Search for the cell housing the specified text and yield its [X, Y] center coordinate. 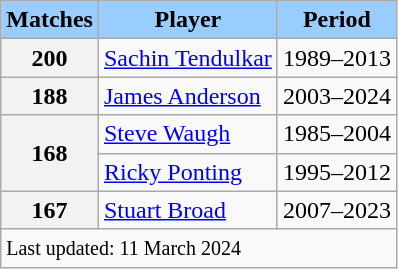
Matches [50, 20]
188 [50, 96]
Sachin Tendulkar [188, 58]
167 [50, 210]
James Anderson [188, 96]
Stuart Broad [188, 210]
Player [188, 20]
200 [50, 58]
Steve Waugh [188, 134]
Last updated: 11 March 2024 [199, 248]
168 [50, 153]
1985–2004 [336, 134]
Period [336, 20]
Ricky Ponting [188, 172]
2007–2023 [336, 210]
1989–2013 [336, 58]
1995–2012 [336, 172]
2003–2024 [336, 96]
